For the text-containing cell, return its midpoint in [X, Y] coordinate format. 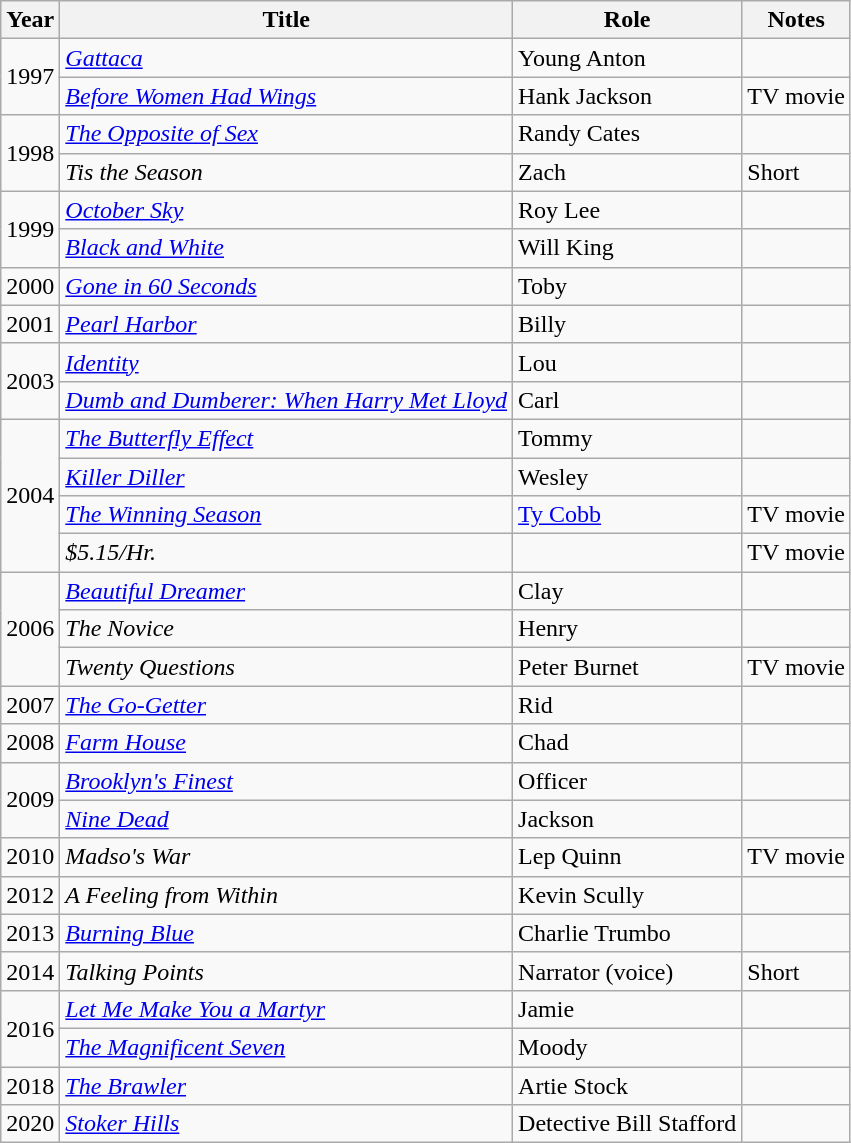
The Winning Season [286, 515]
Narrator (voice) [628, 971]
Madso's War [286, 857]
$5.15/Hr. [286, 553]
Moody [628, 1047]
Kevin Scully [628, 895]
The Brawler [286, 1085]
Before Women Had Wings [286, 96]
1997 [30, 77]
Tis the Season [286, 172]
Peter Burnet [628, 667]
Gattaca [286, 58]
Twenty Questions [286, 667]
Killer Diller [286, 477]
Will King [628, 248]
Black and White [286, 248]
Beautiful Dreamer [286, 591]
2007 [30, 705]
2003 [30, 381]
2000 [30, 286]
Young Anton [628, 58]
Zach [628, 172]
2014 [30, 971]
Nine Dead [286, 819]
Rid [628, 705]
Wesley [628, 477]
Henry [628, 629]
2001 [30, 324]
Detective Bill Stafford [628, 1124]
2012 [30, 895]
Gone in 60 Seconds [286, 286]
Clay [628, 591]
Brooklyn's Finest [286, 781]
2009 [30, 800]
Tommy [628, 438]
2010 [30, 857]
Lou [628, 362]
Burning Blue [286, 933]
Let Me Make You a Martyr [286, 1009]
The Opposite of Sex [286, 134]
Dumb and Dumberer: When Harry Met Lloyd [286, 400]
2018 [30, 1085]
Billy [628, 324]
Stoker Hills [286, 1124]
2020 [30, 1124]
The Magnificent Seven [286, 1047]
Artie Stock [628, 1085]
Title [286, 20]
Charlie Trumbo [628, 933]
Talking Points [286, 971]
Lep Quinn [628, 857]
2004 [30, 495]
Year [30, 20]
Officer [628, 781]
Role [628, 20]
Notes [796, 20]
Carl [628, 400]
Ty Cobb [628, 515]
The Novice [286, 629]
Pearl Harbor [286, 324]
A Feeling from Within [286, 895]
The Go-Getter [286, 705]
October Sky [286, 210]
Hank Jackson [628, 96]
2016 [30, 1028]
Randy Cates [628, 134]
Toby [628, 286]
Chad [628, 743]
Identity [286, 362]
2006 [30, 629]
2008 [30, 743]
1999 [30, 229]
Jamie [628, 1009]
Roy Lee [628, 210]
1998 [30, 153]
The Butterfly Effect [286, 438]
Jackson [628, 819]
2013 [30, 933]
Farm House [286, 743]
